For the text-containing cell, return its midpoint in (X, Y) coordinate format. 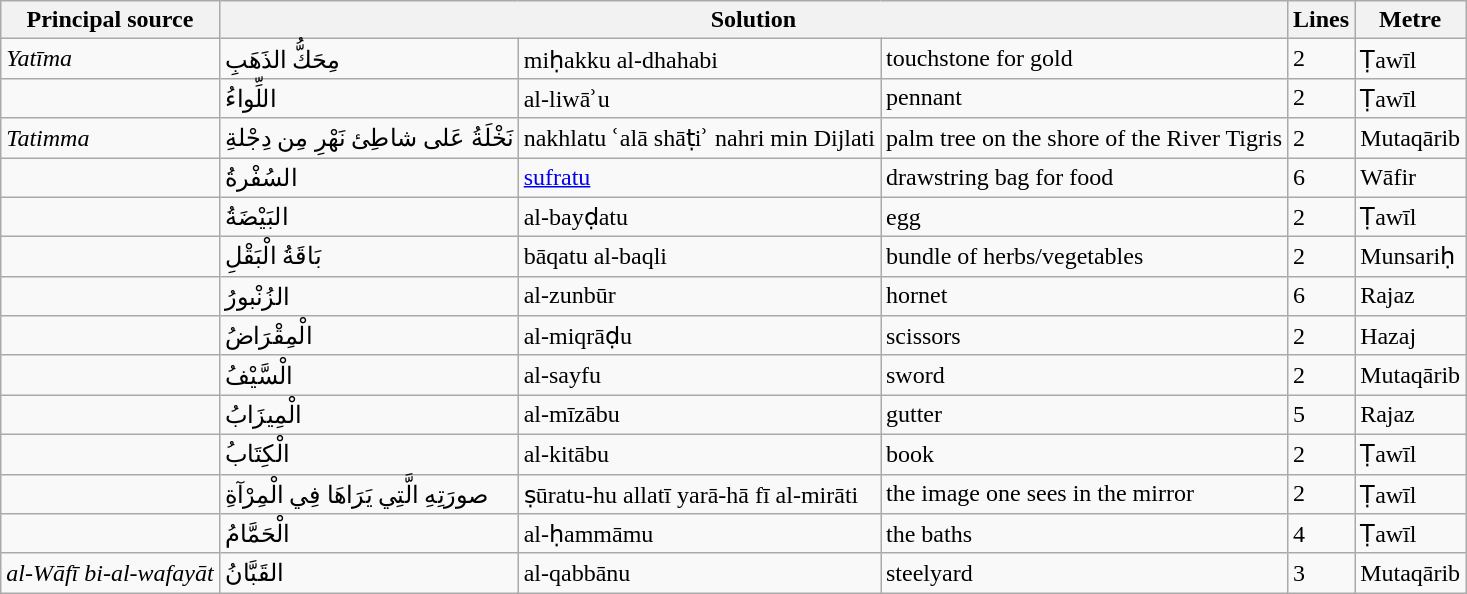
al-ḥammāmu (699, 534)
the image one sees in the mirror (1084, 494)
bāqatu al-baqli (699, 257)
al-zunbūr (699, 296)
Metre (1410, 20)
al-miqrāḍu (699, 336)
egg (1084, 217)
الْحَمَّامُ (368, 534)
السُفْرةُ (368, 178)
4 (1322, 534)
3 (1322, 573)
Tatimma (110, 138)
مِحَكُّ الذَهَبِ (368, 59)
الْمِقْرَاضُ (368, 336)
al-qabbānu (699, 573)
اللِّواءُ (368, 98)
scissors (1084, 336)
drawstring bag for food (1084, 178)
5 (1322, 415)
gutter (1084, 415)
miḥakku al-dhahabi (699, 59)
palm tree on the shore of the River Tigris (1084, 138)
al-bayḍatu (699, 217)
nakhlatu ʿalā shāṭiʾ nahri min Dijlati (699, 138)
touchstone for gold (1084, 59)
steelyard (1084, 573)
Lines (1322, 20)
Principal source (110, 20)
ُالْكِتَاب (368, 454)
نَخْلَةُ عَلى شاطِئ نَهْرِ مِن دِجْلةِ (368, 138)
al-sayfu (699, 375)
al-kitābu (699, 454)
الزُنْبورُ (368, 296)
sufratu (699, 178)
Yatīma (110, 59)
bundle of herbs/vegetables (1084, 257)
book (1084, 454)
hornet (1084, 296)
al-liwāʾu (699, 98)
al-Wāfī bi-al-wafayāt (110, 573)
بَاقَةُ الْبَقْلِ (368, 257)
القَبَّانُ (368, 573)
the baths (1084, 534)
البَيْضَةُ (368, 217)
sword (1084, 375)
صورَتِهِ الَّتِي يَرَاهَا فِي الْمِرْآةِ (368, 494)
ṣūratu-hu allatī yarā-hā fī al-mirāti (699, 494)
Solution (753, 20)
الْسَّيْفُ (368, 375)
Hazaj (1410, 336)
Wāfir (1410, 178)
Munsariḥ (1410, 257)
الْمِيزَابُ (368, 415)
al-mīzābu (699, 415)
pennant (1084, 98)
